Find where the given text appears and provide that cell's center as (X, Y) coordinate. 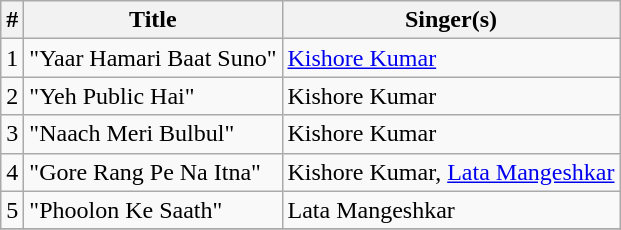
"Yeh Public Hai" (153, 96)
"Yaar Hamari Baat Suno" (153, 58)
"Gore Rang Pe Na Itna" (153, 172)
"Phoolon Ke Saath" (153, 210)
2 (12, 96)
3 (12, 134)
1 (12, 58)
Lata Mangeshkar (451, 210)
# (12, 20)
"Naach Meri Bulbul" (153, 134)
4 (12, 172)
Kishore Kumar, Lata Mangeshkar (451, 172)
Singer(s) (451, 20)
5 (12, 210)
Title (153, 20)
